Scan for the cell matching the given text and deliver its [X, Y] coordinate at center. 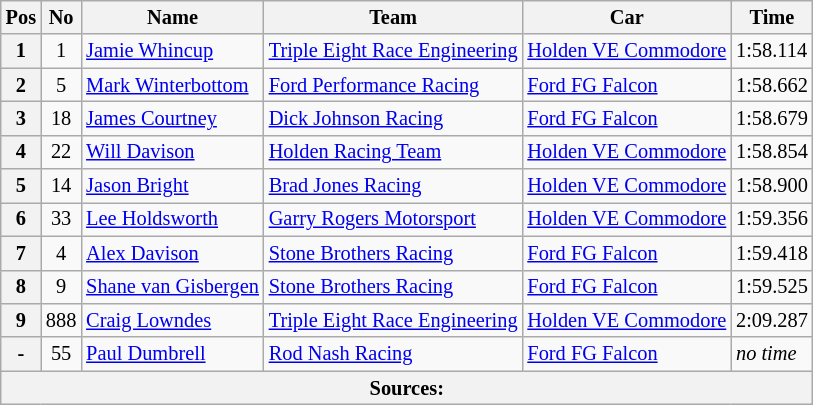
1:58.854 [772, 152]
Dick Johnson Racing [394, 118]
1:59.356 [772, 219]
Craig Lowndes [172, 320]
Jamie Whincup [172, 51]
Pos [21, 17]
33 [61, 219]
14 [61, 186]
James Courtney [172, 118]
55 [61, 354]
- [21, 354]
8 [21, 287]
Lee Holdsworth [172, 219]
3 [21, 118]
Will Davison [172, 152]
22 [61, 152]
1:59.525 [772, 287]
Rod Nash Racing [394, 354]
Car [626, 17]
Jason Bright [172, 186]
Mark Winterbottom [172, 85]
1:58.662 [772, 85]
1:58.679 [772, 118]
Team [394, 17]
Alex Davison [172, 253]
7 [21, 253]
2 [21, 85]
Name [172, 17]
Brad Jones Racing [394, 186]
Shane van Gisbergen [172, 287]
Garry Rogers Motorsport [394, 219]
1:58.114 [772, 51]
Paul Dumbrell [172, 354]
Ford Performance Racing [394, 85]
Time [772, 17]
no time [772, 354]
1:59.418 [772, 253]
1:58.900 [772, 186]
Holden Racing Team [394, 152]
2:09.287 [772, 320]
No [61, 17]
18 [61, 118]
Sources: [407, 388]
888 [61, 320]
6 [21, 219]
